For the text-containing cell, return its midpoint in (X, Y) coordinate format. 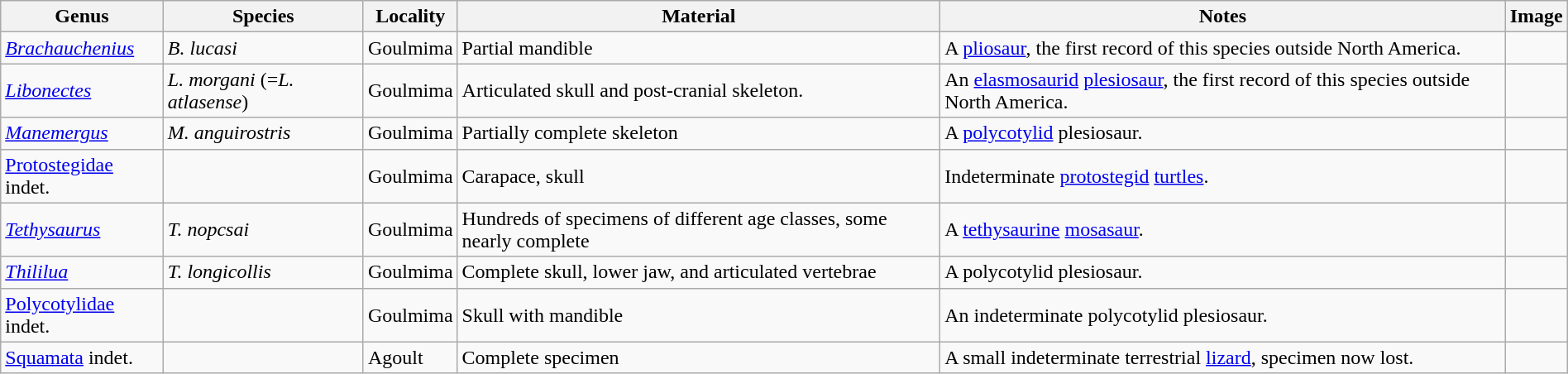
Complete specimen (699, 357)
Partial mandible (699, 48)
Polycotylidae indet. (83, 314)
Articulated skull and post-cranial skeleton. (699, 91)
A small indeterminate terrestrial lizard, specimen now lost. (1222, 357)
L. morgani (=L. atlasense) (263, 91)
Manemergus (83, 133)
B. lucasi (263, 48)
Partially complete skeleton (699, 133)
Notes (1222, 17)
Brachauchenius (83, 48)
Hundreds of specimens of different age classes, some nearly complete (699, 230)
A tethysaurine mosasaur. (1222, 230)
Protostegidae indet. (83, 175)
M. anguirostris (263, 133)
Image (1537, 17)
Species (263, 17)
Skull with mandible (699, 314)
Genus (83, 17)
Tethysaurus (83, 230)
An elasmosaurid plesiosaur, the first record of this species outside North America. (1222, 91)
T. nopcsai (263, 230)
An indeterminate polycotylid plesiosaur. (1222, 314)
Material (699, 17)
Carapace, skull (699, 175)
T. longicollis (263, 272)
Libonectes (83, 91)
Indeterminate protostegid turtles. (1222, 175)
A pliosaur, the first record of this species outside North America. (1222, 48)
Squamata indet. (83, 357)
Thililua (83, 272)
Locality (410, 17)
Agoult (410, 357)
Complete skull, lower jaw, and articulated vertebrae (699, 272)
